Detect which cell encompasses the target text, then output its [X, Y] center coordinate. 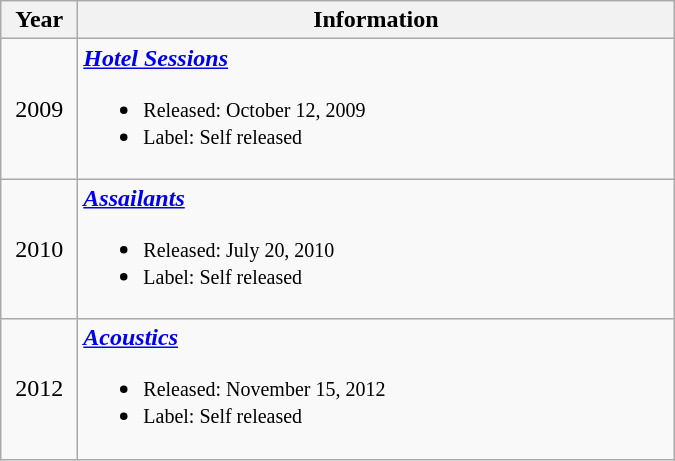
Year [40, 20]
AssailantsReleased: July 20, 2010Label: Self released [376, 249]
2010 [40, 249]
2009 [40, 109]
Hotel SessionsReleased: October 12, 2009Label: Self released [376, 109]
Information [376, 20]
2012 [40, 389]
AcousticsReleased: November 15, 2012Label: Self released [376, 389]
